Provide the (X, Y) coordinate of the cell's center where the given text is located.  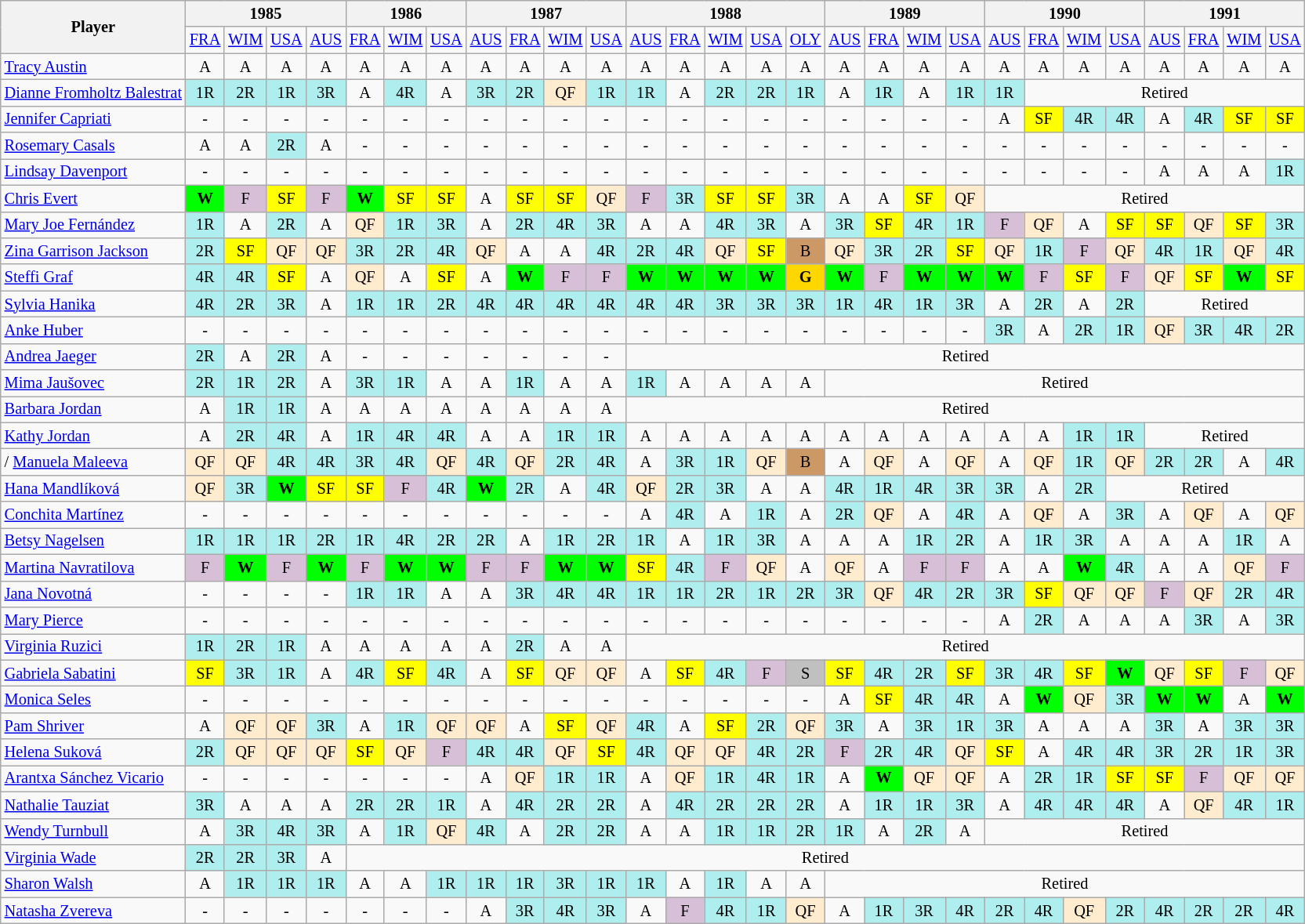
Natasha Zvereva (93, 911)
Jana Novotná (93, 594)
1989 (904, 13)
Mary Pierce (93, 620)
1988 (726, 13)
Monica Seles (93, 699)
Hana Mandlíková (93, 488)
Chris Evert (93, 198)
Gabriela Sabatini (93, 673)
Zina Garrison Jackson (93, 251)
1987 (546, 13)
Nathalie Tauziat (93, 805)
G (806, 277)
Sharon Walsh (93, 884)
1986 (406, 13)
S (806, 673)
Conchita Martínez (93, 515)
Betsy Nagelsen (93, 541)
Jennifer Capriati (93, 119)
/ Manuela Maleeva (93, 462)
Andrea Jaeger (93, 357)
Mima Jaušovec (93, 383)
1990 (1064, 13)
Helena Suková (93, 752)
Player (93, 27)
Sylvia Hanika (93, 304)
Virginia Ruzici (93, 647)
Steffi Graf (93, 277)
Wendy Turnbull (93, 832)
1991 (1225, 13)
Kathy Jordan (93, 436)
Rosemary Casals (93, 146)
Arantxa Sánchez Vicario (93, 778)
Barbara Jordan (93, 409)
Pam Shriver (93, 726)
Dianne Fromholtz Balestrat (93, 92)
Lindsay Davenport (93, 172)
Anke Huber (93, 330)
Mary Joe Fernández (93, 225)
1985 (266, 13)
Virginia Wade (93, 857)
Tracy Austin (93, 67)
Martina Navratilova (93, 567)
OLY (806, 40)
